Capture the cell that displays the provided text and extract its (X, Y) central coordinate. 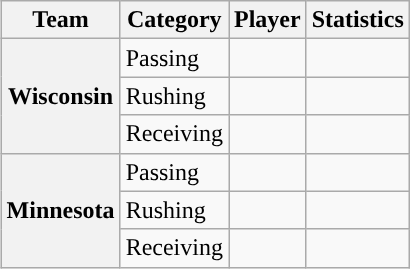
Minnesota (60, 210)
Team (60, 20)
Statistics (358, 20)
Player (267, 20)
Wisconsin (60, 96)
Category (174, 20)
